For the text-containing cell, return its midpoint in [x, y] coordinate format. 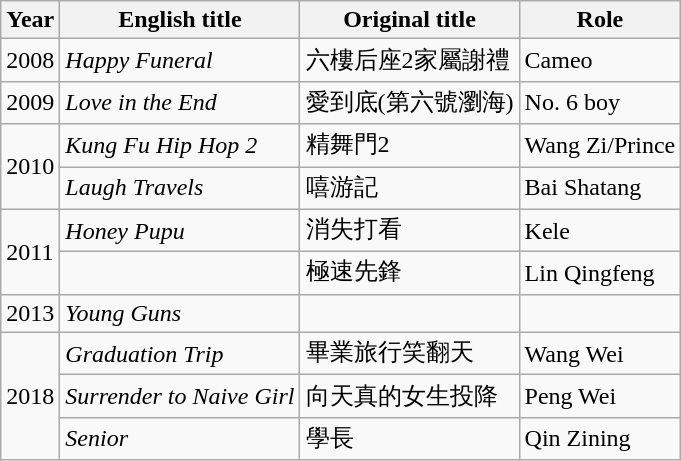
Year [30, 20]
消失打看 [410, 230]
學長 [410, 438]
2010 [30, 166]
Surrender to Naive Girl [180, 396]
Laugh Travels [180, 188]
No. 6 boy [600, 102]
Wang Wei [600, 354]
極速先鋒 [410, 274]
2008 [30, 60]
Wang Zi/Prince [600, 146]
Qin Zining [600, 438]
畢業旅行笑翻天 [410, 354]
2018 [30, 396]
Original title [410, 20]
Happy Funeral [180, 60]
Lin Qingfeng [600, 274]
嘻游記 [410, 188]
2011 [30, 252]
Young Guns [180, 313]
Cameo [600, 60]
Kung Fu Hip Hop 2 [180, 146]
Kele [600, 230]
愛到底(第六號瀏海) [410, 102]
向天真的女生投降 [410, 396]
2009 [30, 102]
Love in the End [180, 102]
Peng Wei [600, 396]
English title [180, 20]
Senior [180, 438]
Bai Shatang [600, 188]
六樓后座2家屬謝禮 [410, 60]
2013 [30, 313]
精舞門2 [410, 146]
Graduation Trip [180, 354]
Honey Pupu [180, 230]
Role [600, 20]
